Locate the cell with the specified text and output its [x, y] center coordinate. 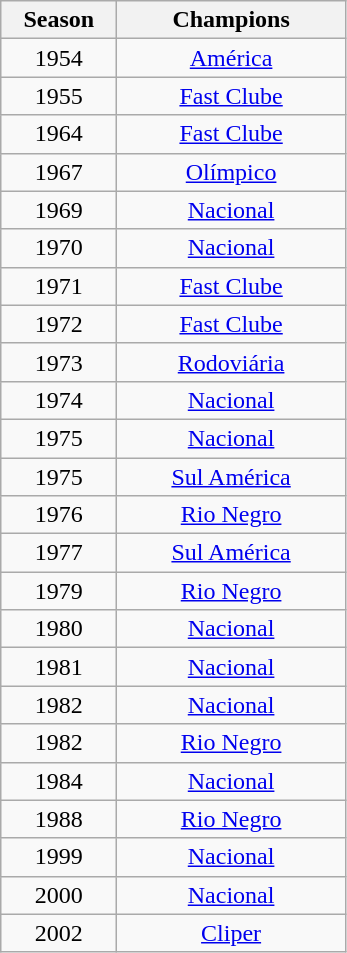
Champions [232, 20]
1999 [59, 857]
1972 [59, 324]
1980 [59, 629]
1981 [59, 667]
Rodoviária [232, 362]
1970 [59, 248]
1969 [59, 210]
1954 [59, 58]
Olímpico [232, 172]
1977 [59, 553]
Season [59, 20]
1973 [59, 362]
1964 [59, 134]
2000 [59, 895]
Cliper [232, 933]
1955 [59, 96]
1967 [59, 172]
América [232, 58]
1976 [59, 515]
1974 [59, 400]
1988 [59, 819]
1984 [59, 781]
1979 [59, 591]
2002 [59, 933]
1971 [59, 286]
